Pinpoint the cell where the given text exists, returning its [x, y] midpoint coordinate. 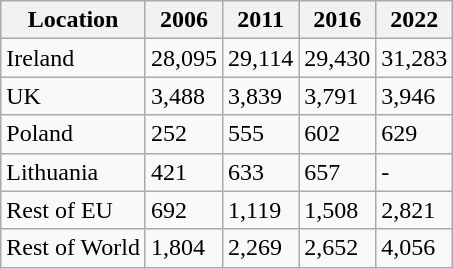
Location [74, 20]
Lithuania [74, 172]
555 [260, 134]
31,283 [414, 58]
Rest of EU [74, 210]
692 [184, 210]
29,114 [260, 58]
633 [260, 172]
Rest of World [74, 248]
2,821 [414, 210]
2022 [414, 20]
252 [184, 134]
- [414, 172]
UK [74, 96]
3,946 [414, 96]
602 [338, 134]
29,430 [338, 58]
657 [338, 172]
3,791 [338, 96]
1,119 [260, 210]
629 [414, 134]
Ireland [74, 58]
3,488 [184, 96]
2016 [338, 20]
421 [184, 172]
Poland [74, 134]
2,269 [260, 248]
2006 [184, 20]
3,839 [260, 96]
2,652 [338, 248]
4,056 [414, 248]
28,095 [184, 58]
1,804 [184, 248]
2011 [260, 20]
1,508 [338, 210]
